Identify which cell holds the provided text, then report its (x, y) central coordinate. 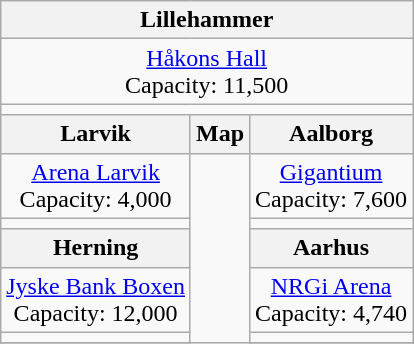
Aalborg (332, 134)
Håkons HallCapacity: 11,500 (207, 72)
Lillehammer (207, 20)
Jyske Bank BoxenCapacity: 12,000 (96, 300)
NRGi ArenaCapacity: 4,740 (332, 300)
Larvik (96, 134)
Herning (96, 248)
Map (220, 134)
GigantiumCapacity: 7,600 (332, 186)
Arena LarvikCapacity: 4,000 (96, 186)
Aarhus (332, 248)
